From the cell containing the given text, extract its center point as [X, Y] coordinate. 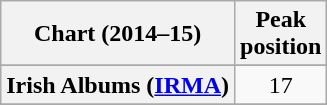
Chart (2014–15) [118, 34]
17 [281, 85]
Irish Albums (IRMA) [118, 85]
Peakposition [281, 34]
